Provide the (X, Y) coordinate of the cell's center where the given text is located.  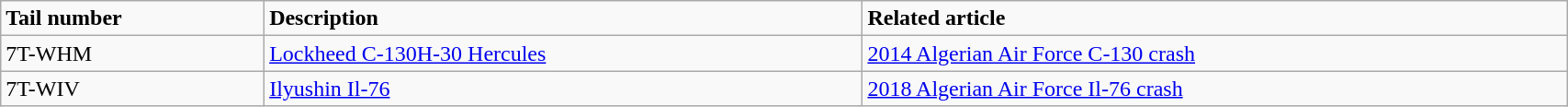
Description (564, 18)
2018 Algerian Air Force Il-76 crash (1214, 89)
Lockheed C-130H-30 Hercules (564, 53)
Ilyushin Il-76 (564, 89)
7T-WIV (132, 89)
7T-WHM (132, 53)
Related article (1214, 18)
2014 Algerian Air Force C-130 crash (1214, 53)
Tail number (132, 18)
